Output the (x, y) coordinate of the center of the cell containing the given text.  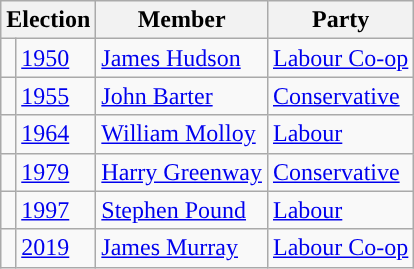
James Murray (182, 248)
2019 (56, 248)
James Hudson (182, 58)
John Barter (182, 96)
Party (340, 20)
Stephen Pound (182, 210)
William Molloy (182, 134)
1950 (56, 58)
Harry Greenway (182, 172)
Member (182, 20)
1997 (56, 210)
1964 (56, 134)
1979 (56, 172)
Election (48, 20)
1955 (56, 96)
